Pinpoint the cell where the given text exists, returning its (X, Y) midpoint coordinate. 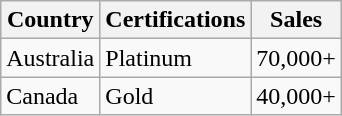
70,000+ (296, 58)
Canada (50, 96)
Sales (296, 20)
40,000+ (296, 96)
Platinum (176, 58)
Gold (176, 96)
Country (50, 20)
Certifications (176, 20)
Australia (50, 58)
